Capture the cell that displays the provided text and extract its [x, y] central coordinate. 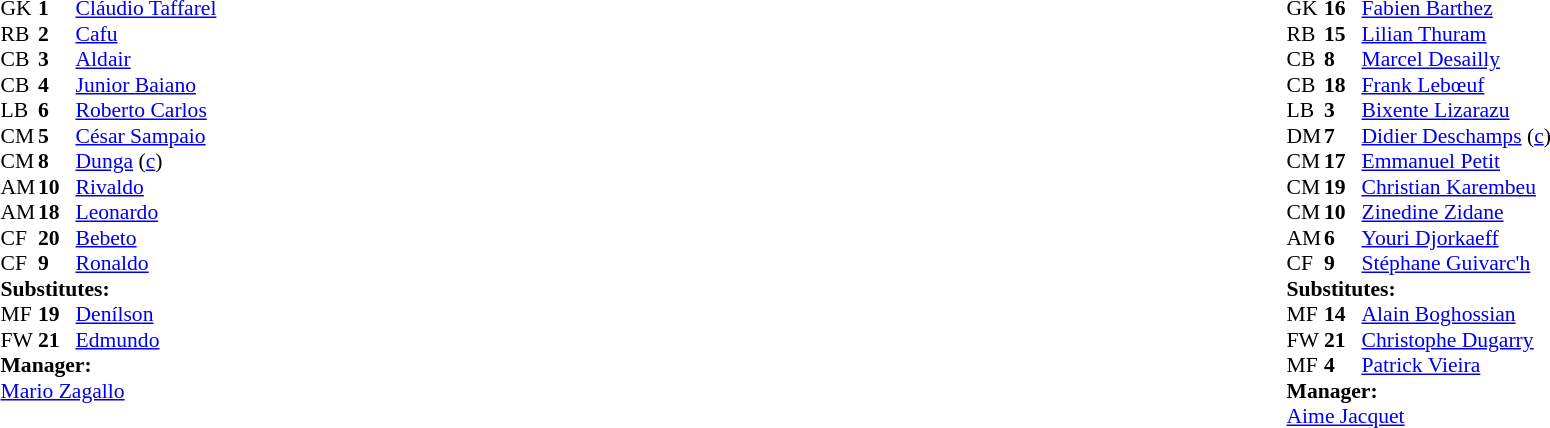
Denílson [146, 315]
Cafu [146, 34]
DM [1306, 136]
7 [1343, 136]
Roberto Carlos [146, 111]
Substitutes: [108, 289]
César Sampaio [146, 136]
14 [1343, 315]
Aldair [146, 59]
Leonardo [146, 213]
2 [57, 34]
Rivaldo [146, 187]
20 [57, 238]
17 [1343, 161]
Junior Baiano [146, 85]
Manager: [108, 365]
Ronaldo [146, 263]
Edmundo [146, 340]
15 [1343, 34]
5 [57, 136]
Bebeto [146, 238]
Mario Zagallo [108, 391]
Dunga (c) [146, 161]
